Capture the cell that displays the provided text and extract its (x, y) central coordinate. 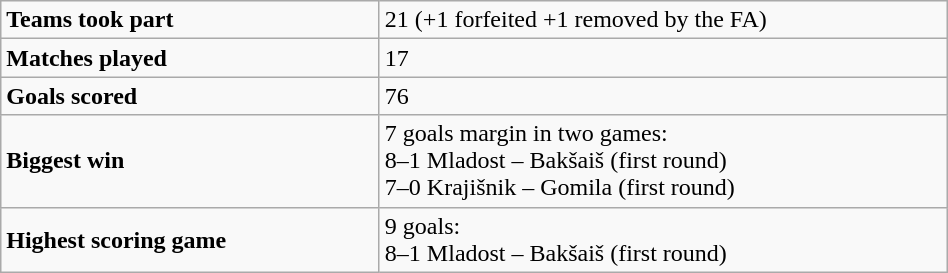
Goals scored (190, 96)
21 (+1 forfeited +1 removed by the FA) (663, 20)
Highest scoring game (190, 240)
9 goals:8–1 Mladost – Bakšaiš (first round) (663, 240)
76 (663, 96)
17 (663, 58)
Matches played (190, 58)
Teams took part (190, 20)
7 goals margin in two games:8–1 Mladost – Bakšaiš (first round)7–0 Krajišnik – Gomila (first round) (663, 161)
Biggest win (190, 161)
